Provide the (X, Y) coordinate of the cell's center where the given text is located.  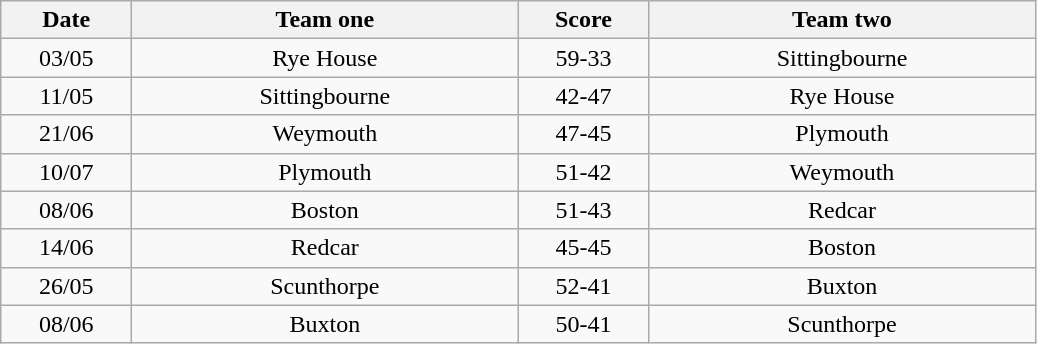
45-45 (584, 248)
Date (66, 20)
21/06 (66, 134)
47-45 (584, 134)
42-47 (584, 96)
Score (584, 20)
10/07 (66, 172)
03/05 (66, 58)
52-41 (584, 286)
Team two (842, 20)
Team one (325, 20)
26/05 (66, 286)
50-41 (584, 324)
51-42 (584, 172)
51-43 (584, 210)
59-33 (584, 58)
11/05 (66, 96)
14/06 (66, 248)
